Determine the (X, Y) coordinate at the center of the cell enclosing the given text.  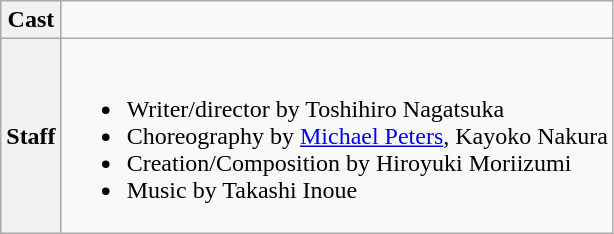
Writer/director by Toshihiro NagatsukaChoreography by Michael Peters, Kayoko NakuraCreation/Composition by Hiroyuki MoriizumiMusic by Takashi Inoue (337, 136)
Cast (31, 20)
Staff (31, 136)
